Return the [x, y] coordinate for the center point of the cell that contains the specified text.  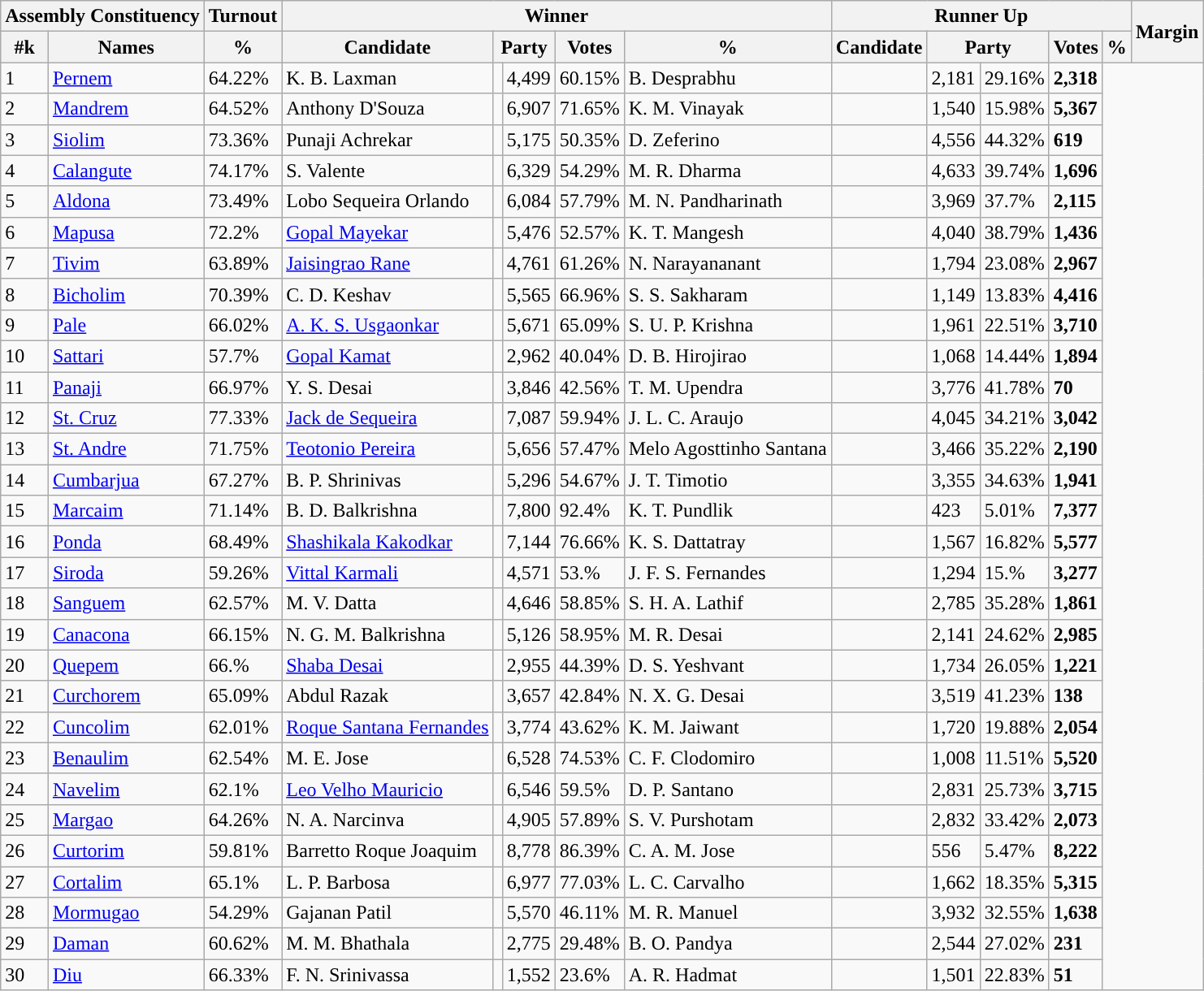
K. T. Mangesh [728, 232]
71.65% [590, 109]
Winner [557, 16]
2,775 [528, 944]
1 [24, 78]
Barretto Roque Joaquim [388, 850]
65.1% [243, 881]
S. H. A. Lathif [728, 604]
16 [24, 542]
73.36% [243, 140]
423 [954, 511]
41.23% [1014, 696]
Mapusa [126, 232]
N. G. M. Balkrishna [388, 634]
K. M. Jaiwant [728, 727]
5,315 [1076, 881]
M. R. Desai [728, 634]
1,734 [954, 665]
77.03% [590, 881]
N. X. G. Desai [728, 696]
8,222 [1076, 850]
1,436 [1076, 232]
72.2% [243, 232]
5 [24, 201]
Mormugao [126, 913]
6,329 [528, 171]
17 [24, 573]
6,528 [528, 758]
12 [24, 418]
Jack de Sequeira [388, 418]
4,646 [528, 604]
23 [24, 758]
1,294 [954, 573]
Marcaim [126, 511]
5,656 [528, 449]
22.83% [1014, 975]
3,715 [1076, 789]
39.74% [1014, 171]
34.63% [1014, 480]
1,540 [954, 109]
29.16% [1014, 78]
6,977 [528, 881]
64.52% [243, 109]
2,073 [1076, 820]
M. R. Manuel [728, 913]
Runner Up [981, 16]
Lobo Sequeira Orlando [388, 201]
10 [24, 356]
28 [24, 913]
2,831 [954, 789]
61.26% [590, 263]
4,416 [1076, 294]
Panaji [126, 387]
Cortalim [126, 881]
D. Zeferino [728, 140]
5.01% [1014, 511]
4,633 [954, 171]
B. Desprabhu [728, 78]
86.39% [590, 850]
1,662 [954, 881]
3,277 [1076, 573]
619 [1076, 140]
3,466 [954, 449]
Quepem [126, 665]
74.53% [590, 758]
59.81% [243, 850]
74.17% [243, 171]
42.56% [590, 387]
M. R. Dharma [728, 171]
62.1% [243, 789]
2,318 [1076, 78]
57.79% [590, 201]
D. S. Yeshvant [728, 665]
C. A. M. Jose [728, 850]
B. O. Pandya [728, 944]
St. Andre [126, 449]
2,181 [954, 78]
2,967 [1076, 263]
Bicholim [126, 294]
57.89% [590, 820]
50.35% [590, 140]
5,126 [528, 634]
Anthony D'Souza [388, 109]
6,907 [528, 109]
M. E. Jose [388, 758]
23.08% [1014, 263]
S. Valente [388, 171]
40.04% [590, 356]
M. N. Pandharinath [728, 201]
46.11% [590, 913]
13 [24, 449]
5,570 [528, 913]
K. M. Vinayak [728, 109]
3,519 [954, 696]
Siolim [126, 140]
C. F. Clodomiro [728, 758]
Gopal Mayekar [388, 232]
60.15% [590, 78]
57.47% [590, 449]
1,894 [1076, 356]
N. Narayananant [728, 263]
15.% [1014, 573]
Margao [126, 820]
1,501 [954, 975]
D. B. Hirojirao [728, 356]
2,955 [528, 665]
3,774 [528, 727]
58.95% [590, 634]
Sanguem [126, 604]
K. T. Pundlik [728, 511]
41.78% [1014, 387]
B. D. Balkrishna [388, 511]
Curtorim [126, 850]
2 [24, 109]
24.62% [1014, 634]
3,657 [528, 696]
14.44% [1014, 356]
70.39% [243, 294]
A. K. S. Usgaonkar [388, 325]
Cumbarjua [126, 480]
33.42% [1014, 820]
76.66% [590, 542]
63.89% [243, 263]
66.% [243, 665]
71.75% [243, 449]
A. R. Hadmat [728, 975]
5,367 [1076, 109]
44.32% [1014, 140]
25 [24, 820]
Gajanan Patil [388, 913]
13.83% [1014, 294]
Names [126, 47]
9 [24, 325]
7,087 [528, 418]
3,710 [1076, 325]
59.5% [590, 789]
4,761 [528, 263]
66.15% [243, 634]
1,696 [1076, 171]
C. D. Keshav [388, 294]
3,776 [954, 387]
4,571 [528, 573]
67.27% [243, 480]
L. C. Carvalho [728, 881]
18 [24, 604]
Jaisingrao Rane [388, 263]
11.51% [1014, 758]
K. B. Laxman [388, 78]
Shaba Desai [388, 665]
53.% [590, 573]
4,499 [528, 78]
22 [24, 727]
62.01% [243, 727]
Abdul Razak [388, 696]
1,221 [1076, 665]
556 [954, 850]
4,905 [528, 820]
44.39% [590, 665]
64.26% [243, 820]
5,577 [1076, 542]
19.88% [1014, 727]
S. V. Purshotam [728, 820]
35.28% [1014, 604]
6,546 [528, 789]
Gopal Kamat [388, 356]
Turnout [243, 16]
2,785 [954, 604]
22.51% [1014, 325]
Benaulim [126, 758]
66.97% [243, 387]
62.57% [243, 604]
66.96% [590, 294]
7,377 [1076, 511]
29 [24, 944]
2,115 [1076, 201]
1,068 [954, 356]
27 [24, 881]
Melo Agosttinho Santana [728, 449]
23.6% [590, 975]
3,355 [954, 480]
59.94% [590, 418]
62.54% [243, 758]
52.57% [590, 232]
M. V. Datta [388, 604]
Diu [126, 975]
Ponda [126, 542]
2,054 [1076, 727]
Canacona [126, 634]
2,190 [1076, 449]
70 [1076, 387]
1,861 [1076, 604]
51 [1076, 975]
S. S. Sakharam [728, 294]
Shashikala Kakodkar [388, 542]
1,149 [954, 294]
231 [1076, 944]
77.33% [243, 418]
J. F. S. Fernandes [728, 573]
Mandrem [126, 109]
7,800 [528, 511]
5,476 [528, 232]
16.82% [1014, 542]
38.79% [1014, 232]
2,832 [954, 820]
L. P. Barbosa [388, 881]
7 [24, 263]
58.85% [590, 604]
20 [24, 665]
Sattari [126, 356]
3 [24, 140]
18.35% [1014, 881]
73.49% [243, 201]
4 [24, 171]
21 [24, 696]
6 [24, 232]
1,941 [1076, 480]
2,985 [1076, 634]
19 [24, 634]
3,969 [954, 201]
2,141 [954, 634]
4,040 [954, 232]
Calangute [126, 171]
5,671 [528, 325]
N. A. Narcinva [388, 820]
64.22% [243, 78]
Teotonio Pereira [388, 449]
B. P. Shrinivas [388, 480]
Tivim [126, 263]
Margin [1167, 32]
15.98% [1014, 109]
Siroda [126, 573]
54.67% [590, 480]
3,932 [954, 913]
42.84% [590, 696]
Vittal Karmali [388, 573]
25.73% [1014, 789]
2,962 [528, 356]
5,175 [528, 140]
5,565 [528, 294]
71.14% [243, 511]
3,846 [528, 387]
26.05% [1014, 665]
6,084 [528, 201]
J. L. C. Araujo [728, 418]
1,720 [954, 727]
92.4% [590, 511]
26 [24, 850]
4,045 [954, 418]
32.55% [1014, 913]
68.49% [243, 542]
5,520 [1076, 758]
35.22% [1014, 449]
J. T. Timotio [728, 480]
3,042 [1076, 418]
59.26% [243, 573]
Aldona [126, 201]
D. P. Santano [728, 789]
1,961 [954, 325]
Pale [126, 325]
Assembly Constituency [102, 16]
St. Cruz [126, 418]
Leo Velho Mauricio [388, 789]
43.62% [590, 727]
66.33% [243, 975]
8,778 [528, 850]
Curchorem [126, 696]
138 [1076, 696]
Punaji Achrekar [388, 140]
37.7% [1014, 201]
Y. S. Desai [388, 387]
1,638 [1076, 913]
27.02% [1014, 944]
5.47% [1014, 850]
1,552 [528, 975]
Navelim [126, 789]
Daman [126, 944]
66.02% [243, 325]
K. S. Dattatray [728, 542]
14 [24, 480]
57.7% [243, 356]
8 [24, 294]
4,556 [954, 140]
5,296 [528, 480]
7,144 [528, 542]
1,794 [954, 263]
2,544 [954, 944]
Cuncolim [126, 727]
30 [24, 975]
S. U. P. Krishna [728, 325]
34.21% [1014, 418]
15 [24, 511]
M. M. Bhathala [388, 944]
1,567 [954, 542]
F. N. Srinivassa [388, 975]
1,008 [954, 758]
T. M. Upendra [728, 387]
Roque Santana Fernandes [388, 727]
29.48% [590, 944]
Pernem [126, 78]
60.62% [243, 944]
11 [24, 387]
24 [24, 789]
#k [24, 47]
